For the text-containing cell, return its midpoint in (X, Y) coordinate format. 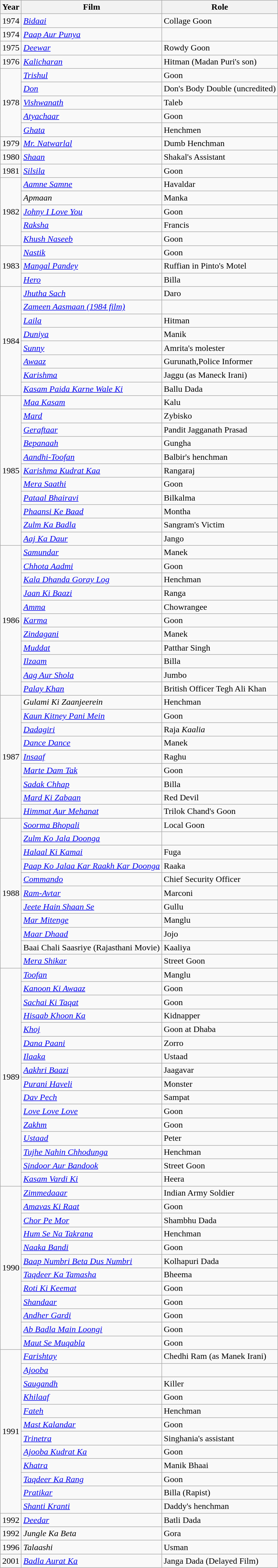
Shandaar (92, 1302)
Naaka Bandi (92, 1247)
Monster (220, 1084)
Gullu (220, 907)
Pataal Bhairavi (92, 498)
Billa (Rapist) (220, 1493)
Kanoon Ki Awaaz (92, 988)
Phaansi Ke Baad (92, 511)
Francis (220, 225)
Aaj Ka Daur (92, 539)
Local Goon (220, 825)
1986 (11, 620)
Jhutha Sach (92, 293)
Bheema (220, 1275)
Ballu Dada (220, 389)
Trilok Chand's Goon (220, 811)
Trishul (92, 75)
1980 (11, 157)
Janga Dada (Delayed Film) (220, 1561)
Khush Naseeb (92, 239)
Rowdy Goon (220, 48)
Roti Ki Keemat (92, 1288)
Bidaai (92, 21)
Maut Se Muqabla (92, 1343)
1982 (11, 212)
Shambhu Dada (220, 1220)
Atyachaar (92, 116)
Bilkalma (220, 498)
Kasam Paida Karne Wale Ki (92, 389)
Jaan Ki Baazi (92, 593)
Raja Kaalia (220, 729)
Henchmen (220, 130)
Manka (220, 198)
1988 (11, 893)
Maar Dhaad (92, 934)
Trinetra (92, 1438)
Sangram's Victim (220, 525)
Hitman (Madan Puri's son) (220, 62)
Karishma (92, 375)
Shanti Kranti (92, 1506)
Mangal Pandey (92, 266)
Raksha (92, 225)
Don (92, 89)
1991 (11, 1432)
Rangaraj (220, 471)
Purani Haveli (92, 1084)
Marte Dam Tak (92, 770)
Jojo (220, 934)
Love Love Love (92, 1111)
1996 (11, 1547)
1989 (11, 1077)
1975 (11, 48)
Aakhri Baazi (92, 1070)
Film (92, 7)
Hero (92, 280)
Hitman (220, 320)
1981 (11, 171)
Taqdeer Ka Rang (92, 1479)
Chowrangee (220, 607)
Toofan (92, 975)
Vishwanath (92, 102)
Usman (220, 1547)
Dana Paani (92, 1043)
Chief Security Officer (220, 879)
Karishma Kudrat Kaa (92, 471)
Halaal Ki Kamai (92, 852)
Sadak Chhap (92, 784)
Ruffian in Pinto's Motel (220, 266)
Chedhi Ram (as Manek Irani) (220, 1356)
Geraftaar (92, 430)
Palay Khan (92, 689)
Shaan (92, 157)
Chhota Aadmi (92, 566)
Raaka (220, 866)
Aamne Samne (92, 184)
Tujhe Nahin Chhodunga (92, 1152)
Dumb Henchman (220, 143)
Havaldar (220, 184)
Awaaz (92, 361)
Badla Aurat Ka (92, 1561)
Dance Dance (92, 743)
Killer (220, 1384)
Aag Aur Shola (92, 675)
Collage Goon (220, 21)
1976 (11, 62)
1978 (11, 102)
Zameen Aasmaan (1984 film) (92, 307)
Fuga (220, 852)
Batli Dada (220, 1520)
Red Devil (220, 797)
Kasam Vardi Ki (92, 1179)
Karma (92, 621)
2001 (11, 1561)
Jaagavar (220, 1070)
Johny I Love You (92, 212)
Kalicharan (92, 62)
Paap Ko Jalaa Kar Raakh Kar Doonga (92, 866)
Khatra (92, 1465)
Year (11, 7)
Mera Shikar (92, 961)
Pratikar (92, 1493)
Mard (92, 416)
Zakhm (92, 1125)
Maa Kasam (92, 402)
Zybisko (220, 416)
Jumbo (220, 675)
Paap Aur Punya (92, 34)
Don's Body Double (uncredited) (220, 89)
Heera (220, 1179)
1979 (11, 143)
Himmat Aur Mehanat (92, 811)
Mard Ki Zabaan (92, 797)
Taleb (220, 102)
Raghu (220, 757)
Kaun Kitney Pani Mein (92, 716)
Marconi (220, 893)
Amma (92, 607)
Mar Mitenge (92, 920)
Chor Pe Mor (92, 1220)
Gora (220, 1534)
Mr. Natwarlal (92, 143)
Andher Gardi (92, 1316)
Ajooba (92, 1370)
Kalu (220, 402)
1987 (11, 757)
Apmaan (92, 198)
Talaashi (92, 1547)
Dav Pech (92, 1097)
Zimmedaaar (92, 1193)
Goon at Dhaba (220, 1029)
Fateh (92, 1411)
Gungha (220, 443)
Ram-Avtar (92, 893)
Deedar (92, 1520)
Jungle Ka Beta (92, 1534)
Mast Kalandar (92, 1424)
Amrita's molester (220, 348)
Montha (220, 511)
Zindagani (92, 634)
Kidnapper (220, 1015)
Zulm Ka Badla (92, 525)
1990 (11, 1268)
Zorro (220, 1043)
Khilaaf (92, 1397)
Indian Army Soldier (220, 1193)
Laila (92, 320)
Daddy's henchman (220, 1506)
1983 (11, 266)
Khoj (92, 1029)
Zulm Ko Jala Doonga (92, 839)
Manik Bhaai (220, 1465)
Insaaf (92, 757)
Farishtay (92, 1356)
Duniya (92, 334)
Ranga (220, 593)
Sindoor Aur Bandook (92, 1166)
Singhania's assistant (220, 1438)
Peter (220, 1138)
Daro (220, 293)
Jango (220, 539)
Mera Saathi (92, 484)
1985 (11, 471)
Aandhi-Toofan (92, 457)
Role (220, 7)
Jaggu (as Maneck Irani) (220, 375)
Taqdeer Ka Tamasha (92, 1275)
Kala Dhanda Goray Log (92, 579)
Baap Numbri Beta Dus Numbri (92, 1261)
Amavas Ki Raat (92, 1206)
Bepanaah (92, 443)
Balbir's henchman (220, 457)
Jeete Hain Shaan Se (92, 907)
Pandit Jagganath Prasad (220, 430)
Muddat (92, 648)
Sunny (92, 348)
Soorma Bhopali (92, 825)
Saugandh (92, 1384)
Kaaliya (220, 947)
Samundar (92, 552)
Sachai Ki Taqat (92, 1002)
Ghata (92, 130)
Hisaab Khoon Ka (92, 1015)
Sampat (220, 1097)
Silsila (92, 171)
Hum Se Na Takrana (92, 1234)
Ajooba Kudrat Ka (92, 1452)
Commando (92, 879)
Shakal's Assistant (220, 157)
Manik (220, 334)
Nastik (92, 252)
Ab Badla Main Loongi (92, 1329)
Ilzaam (92, 661)
Baai Chali Saasriye (Rajasthani Movie) (92, 947)
Ilaaka (92, 1057)
Deewar (92, 48)
Gurunath,Police Informer (220, 361)
Dadagiri (92, 729)
Patthar Singh (220, 648)
British Officer Tegh Ali Khan (220, 689)
Kolhapuri Dada (220, 1261)
1984 (11, 341)
Gulami Ki Zaanjeerein (92, 702)
